Detect which cell encompasses the target text, then output its (X, Y) center coordinate. 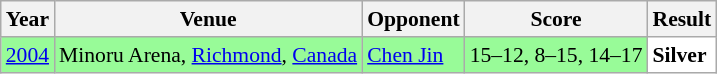
Year (28, 19)
Opponent (414, 19)
Score (556, 19)
15–12, 8–15, 14–17 (556, 55)
Silver (682, 55)
Minoru Arena, Richmond, Canada (208, 55)
Chen Jin (414, 55)
Result (682, 19)
Venue (208, 19)
2004 (28, 55)
